Pinpoint the cell where the given text exists, returning its (X, Y) midpoint coordinate. 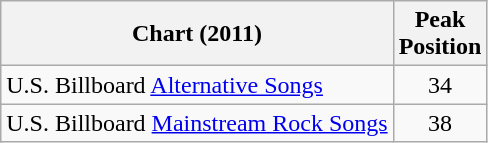
PeakPosition (440, 34)
38 (440, 123)
U.S. Billboard Alternative Songs (197, 85)
34 (440, 85)
U.S. Billboard Mainstream Rock Songs (197, 123)
Chart (2011) (197, 34)
